Extract the (X, Y) coordinate from the center of the cell holding the provided text.  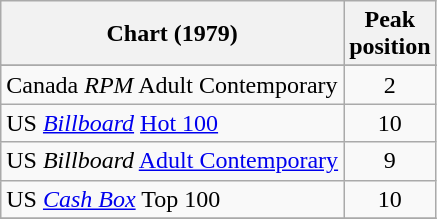
2 (390, 85)
US Billboard Adult Contemporary (172, 161)
US Billboard Hot 100 (172, 123)
Peakposition (390, 34)
9 (390, 161)
Canada RPM Adult Contemporary (172, 85)
US Cash Box Top 100 (172, 199)
Chart (1979) (172, 34)
